Provide the [x, y] coordinate of the cell's center where the given text is located.  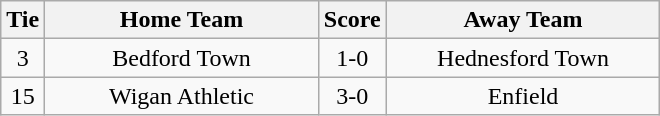
15 [23, 96]
3-0 [352, 96]
Home Team [182, 20]
Wigan Athletic [182, 96]
1-0 [352, 58]
Hednesford Town [523, 58]
3 [23, 58]
Score [352, 20]
Tie [23, 20]
Away Team [523, 20]
Bedford Town [182, 58]
Enfield [523, 96]
